Return the (X, Y) coordinate for the center point of the cell that contains the specified text.  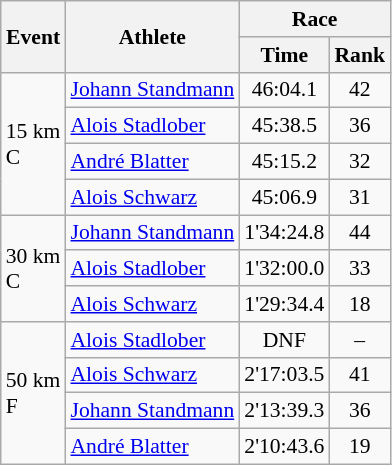
Race (314, 19)
1'29:34.4 (284, 304)
Rank (360, 55)
45:38.5 (284, 126)
Event (34, 36)
19 (360, 447)
2'17:03.5 (284, 375)
45:06.9 (284, 197)
33 (360, 269)
31 (360, 197)
Time (284, 55)
1'34:24.8 (284, 233)
30 km C (34, 268)
41 (360, 375)
44 (360, 233)
18 (360, 304)
15 km C (34, 143)
DNF (284, 340)
46:04.1 (284, 90)
2'10:43.6 (284, 447)
45:15.2 (284, 162)
Athlete (152, 36)
1'32:00.0 (284, 269)
42 (360, 90)
– (360, 340)
50 km F (34, 393)
32 (360, 162)
2'13:39.3 (284, 411)
